Scan for the cell matching the given text and deliver its (X, Y) coordinate at center. 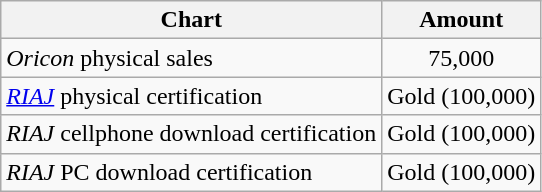
RIAJ physical certification (192, 96)
Amount (462, 20)
RIAJ PC download certification (192, 172)
RIAJ cellphone download certification (192, 134)
Oricon physical sales (192, 58)
Chart (192, 20)
75,000 (462, 58)
